Search for the cell housing the specified text and yield its (x, y) center coordinate. 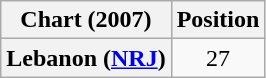
Lebanon (NRJ) (86, 58)
Position (218, 20)
27 (218, 58)
Chart (2007) (86, 20)
